Scan for the cell matching the given text and deliver its (x, y) coordinate at center. 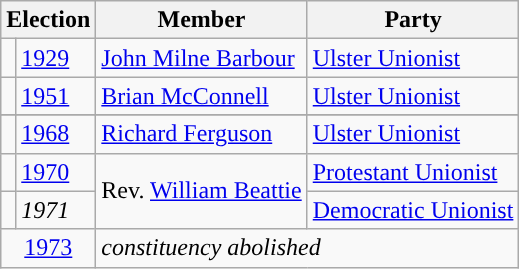
Brian McConnell (202, 96)
Member (202, 20)
1929 (56, 58)
Protestant Unionist (413, 172)
Party (413, 20)
constituency abolished (308, 248)
Election (48, 20)
1968 (56, 134)
1951 (56, 96)
1970 (56, 172)
1971 (56, 210)
Democratic Unionist (413, 210)
John Milne Barbour (202, 58)
1973 (48, 248)
Richard Ferguson (202, 134)
Rev. William Beattie (202, 191)
